Provide the [x, y] coordinate of the cell's center where the given text is located.  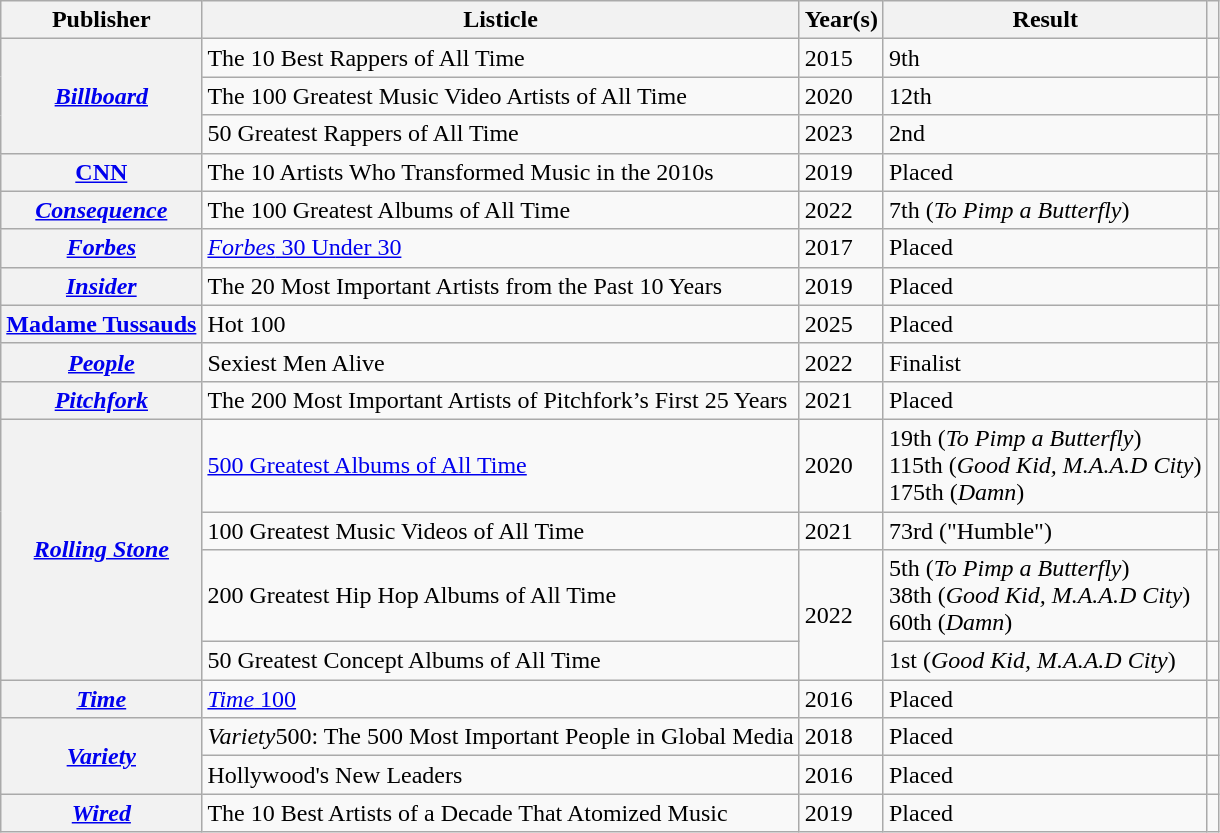
2025 [841, 324]
Wired [102, 813]
50 Greatest Concept Albums of All Time [500, 661]
The 10 Best Rappers of All Time [500, 58]
73rd ("Humble") [1044, 531]
19th (To Pimp a Butterfly)115th (Good Kid, M.A.A.D City)175th (Damn) [1044, 465]
Variety [102, 756]
Consequence [102, 210]
1st (Good Kid, M.A.A.D City) [1044, 661]
9th [1044, 58]
Forbes [102, 248]
The 100 Greatest Music Video Artists of All Time [500, 96]
Time [102, 699]
12th [1044, 96]
Listicle [500, 20]
Time 100 [500, 699]
The 10 Artists Who Transformed Music in the 2010s [500, 172]
Finalist [1044, 362]
Madame Tussauds [102, 324]
Year(s) [841, 20]
500 Greatest Albums of All Time [500, 465]
People [102, 362]
2015 [841, 58]
Billboard [102, 96]
5th (To Pimp a Butterfly)38th (Good Kid, M.A.A.D City)60th (Damn) [1044, 596]
Publisher [102, 20]
Result [1044, 20]
Hollywood's New Leaders [500, 775]
2017 [841, 248]
2nd [1044, 134]
100 Greatest Music Videos of All Time [500, 531]
The 200 Most Important Artists of Pitchfork’s First 25 Years [500, 400]
Sexiest Men Alive [500, 362]
2023 [841, 134]
Hot 100 [500, 324]
Rolling Stone [102, 549]
Variety500: The 500 Most Important People in Global Media [500, 737]
2018 [841, 737]
The 10 Best Artists of a Decade That Atomized Music [500, 813]
7th (To Pimp a Butterfly) [1044, 210]
The 20 Most Important Artists from the Past 10 Years [500, 286]
Forbes 30 Under 30 [500, 248]
The 100 Greatest Albums of All Time [500, 210]
Pitchfork [102, 400]
Insider [102, 286]
200 Greatest Hip Hop Albums of All Time [500, 596]
CNN [102, 172]
50 Greatest Rappers of All Time [500, 134]
